Capture the cell that displays the provided text and extract its (X, Y) central coordinate. 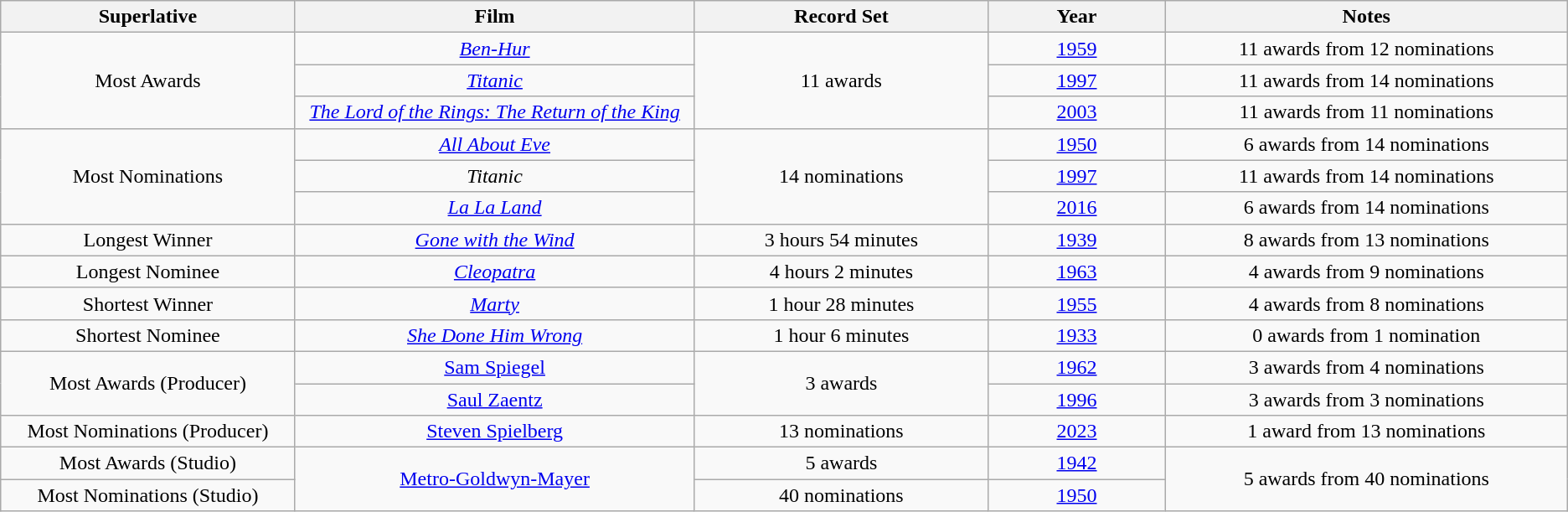
Most Awards (147, 80)
Notes (1366, 17)
2023 (1077, 432)
1963 (1077, 272)
Year (1077, 17)
3 awards from 3 nominations (1366, 400)
1 hour 6 minutes (841, 335)
She Done Him Wrong (494, 335)
Most Nominations (147, 176)
Record Set (841, 17)
2016 (1077, 208)
14 nominations (841, 176)
Shortest Winner (147, 303)
11 awards from 12 nominations (1366, 49)
11 awards (841, 80)
1962 (1077, 367)
1 hour 28 minutes (841, 303)
0 awards from 1 nomination (1366, 335)
Metro-Goldwyn-Mayer (494, 479)
Longest Nominee (147, 272)
1939 (1077, 240)
Sam Spiegel (494, 367)
1 award from 13 nominations (1366, 432)
8 awards from 13 nominations (1366, 240)
Most Awards (Studio) (147, 463)
4 awards from 9 nominations (1366, 272)
Marty (494, 303)
40 nominations (841, 495)
Gone with the Wind (494, 240)
13 nominations (841, 432)
Most Nominations (Studio) (147, 495)
11 awards from 11 nominations (1366, 112)
Most Nominations (Producer) (147, 432)
3 awards from 4 nominations (1366, 367)
All About Eve (494, 144)
5 awards from 40 nominations (1366, 479)
1933 (1077, 335)
Most Awards (Producer) (147, 383)
Steven Spielberg (494, 432)
Longest Winner (147, 240)
1955 (1077, 303)
La La Land (494, 208)
Superlative (147, 17)
The Lord of the Rings: The Return of the King (494, 112)
1942 (1077, 463)
Saul Zaentz (494, 400)
4 hours 2 minutes (841, 272)
Ben-Hur (494, 49)
3 awards (841, 383)
Film (494, 17)
3 hours 54 minutes (841, 240)
5 awards (841, 463)
Shortest Nominee (147, 335)
1996 (1077, 400)
Cleopatra (494, 272)
2003 (1077, 112)
4 awards from 8 nominations (1366, 303)
1959 (1077, 49)
